Scan for the cell matching the given text and deliver its [X, Y] coordinate at center. 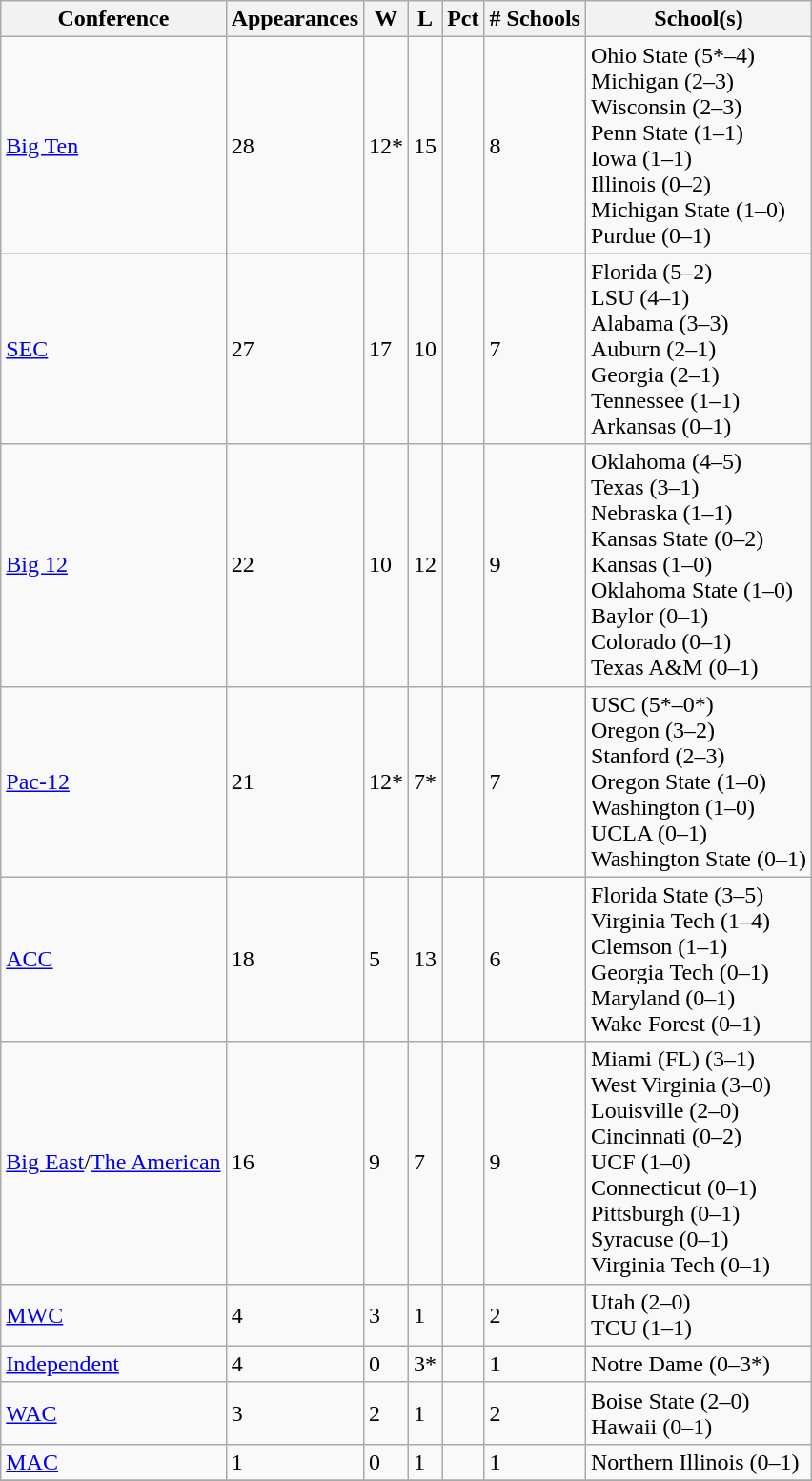
Boise State (2–0)Hawaii (0–1) [698, 1412]
Independent [113, 1364]
Conference [113, 19]
L [425, 19]
28 [294, 145]
Big 12 [113, 565]
22 [294, 565]
Oklahoma (4–5)Texas (3–1)Nebraska (1–1)Kansas State (0–2)Kansas (1–0)Oklahoma State (1–0)Baylor (0–1)Colorado (0–1)Texas A&M (0–1) [698, 565]
USC (5*–0*)Oregon (3–2)Stanford (2–3)Oregon State (1–0)Washington (1–0)UCLA (0–1)Washington State (0–1) [698, 781]
Utah (2–0)TCU (1–1) [698, 1315]
16 [294, 1163]
Pac-12 [113, 781]
Florida State (3–5)Virginia Tech (1–4)Clemson (1–1)Georgia Tech (0–1)Maryland (0–1)Wake Forest (0–1) [698, 959]
27 [294, 349]
Big Ten [113, 145]
Ohio State (5*–4)Michigan (2–3)Wisconsin (2–3)Penn State (1–1)Iowa (1–1)Illinois (0–2)Michigan State (1–0)Purdue (0–1) [698, 145]
17 [387, 349]
6 [535, 959]
8 [535, 145]
Northern Illinois (0–1) [698, 1462]
Notre Dame (0–3*) [698, 1364]
3* [425, 1364]
21 [294, 781]
Pct [463, 19]
13 [425, 959]
School(s) [698, 19]
MWC [113, 1315]
Miami (FL) (3–1)West Virginia (3–0)Louisville (2–0)Cincinnati (0–2)UCF (1–0)Connecticut (0–1)Pittsburgh (0–1)Syracuse (0–1)Virginia Tech (0–1) [698, 1163]
12 [425, 565]
Big East/The American [113, 1163]
MAC [113, 1462]
W [387, 19]
7* [425, 781]
Florida (5–2)LSU (4–1)Alabama (3–3)Auburn (2–1)Georgia (2–1)Tennessee (1–1)Arkansas (0–1) [698, 349]
15 [425, 145]
18 [294, 959]
ACC [113, 959]
WAC [113, 1412]
SEC [113, 349]
5 [387, 959]
# Schools [535, 19]
Appearances [294, 19]
